Locate the cell with the specified text and output its [x, y] center coordinate. 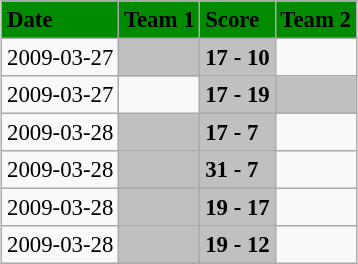
19 - 12 [238, 245]
19 - 17 [238, 208]
Score [238, 20]
17 - 19 [238, 95]
31 - 7 [238, 170]
Date [60, 20]
Team 1 [160, 20]
Team 2 [316, 20]
17 - 7 [238, 133]
17 - 10 [238, 57]
